Locate the cell with the specified text and output its (X, Y) center coordinate. 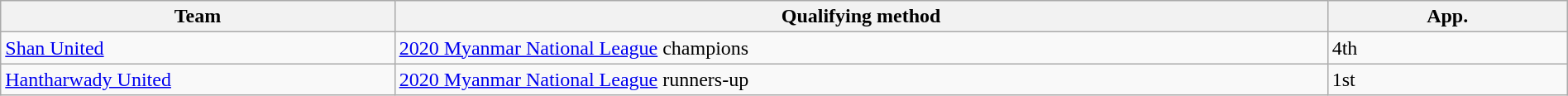
Team (198, 17)
2020 Myanmar National League runners-up (861, 79)
Qualifying method (861, 17)
Shan United (198, 48)
2020 Myanmar National League champions (861, 48)
1st (1447, 79)
4th (1447, 48)
App. (1447, 17)
Hantharwady United (198, 79)
